Provide the [x, y] coordinate of the cell's center where the given text is located.  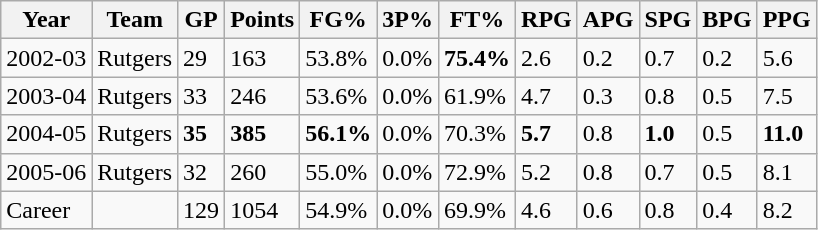
7.5 [786, 96]
2.6 [547, 58]
385 [262, 134]
FG% [338, 20]
5.7 [547, 134]
54.9% [338, 210]
8.2 [786, 210]
72.9% [476, 172]
5.6 [786, 58]
56.1% [338, 134]
Year [46, 20]
RPG [547, 20]
75.4% [476, 58]
4.7 [547, 96]
APG [608, 20]
FT% [476, 20]
SPG [668, 20]
3P% [408, 20]
129 [202, 210]
53.8% [338, 58]
PPG [786, 20]
5.2 [547, 172]
Career [46, 210]
0.6 [608, 210]
GP [202, 20]
2005-06 [46, 172]
1.0 [668, 134]
0.3 [608, 96]
Team [135, 20]
2002-03 [46, 58]
33 [202, 96]
35 [202, 134]
BPG [727, 20]
0.4 [727, 210]
53.6% [338, 96]
1054 [262, 210]
61.9% [476, 96]
32 [202, 172]
163 [262, 58]
11.0 [786, 134]
29 [202, 58]
2004-05 [46, 134]
69.9% [476, 210]
8.1 [786, 172]
70.3% [476, 134]
2003-04 [46, 96]
4.6 [547, 210]
260 [262, 172]
246 [262, 96]
55.0% [338, 172]
Points [262, 20]
